Search for the cell housing the specified text and yield its (x, y) center coordinate. 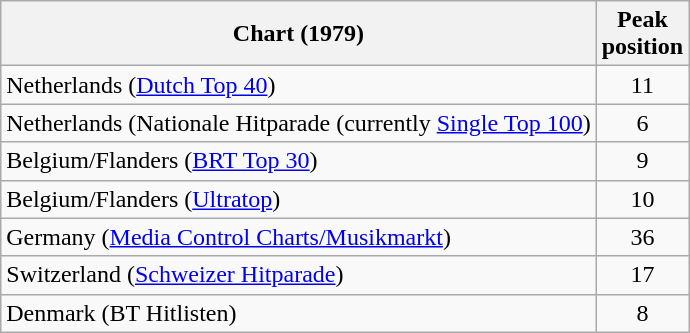
8 (642, 313)
Peakposition (642, 34)
Belgium/Flanders (Ultratop) (298, 199)
9 (642, 161)
Belgium/Flanders (BRT Top 30) (298, 161)
36 (642, 237)
17 (642, 275)
Netherlands (Dutch Top 40) (298, 85)
11 (642, 85)
Germany (Media Control Charts/Musikmarkt) (298, 237)
Switzerland (Schweizer Hitparade) (298, 275)
10 (642, 199)
Denmark (BT Hitlisten) (298, 313)
Chart (1979) (298, 34)
6 (642, 123)
Netherlands (Nationale Hitparade (currently Single Top 100) (298, 123)
